Pinpoint the cell where the given text exists, returning its [X, Y] midpoint coordinate. 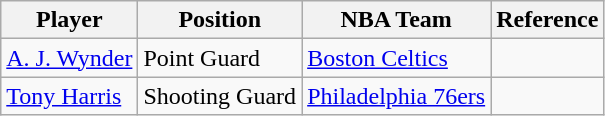
A. J. Wynder [70, 58]
Player [70, 20]
NBA Team [396, 20]
Reference [548, 20]
Point Guard [220, 58]
Shooting Guard [220, 96]
Position [220, 20]
Tony Harris [70, 96]
Philadelphia 76ers [396, 96]
Boston Celtics [396, 58]
